Detect which cell encompasses the target text, then output its (x, y) center coordinate. 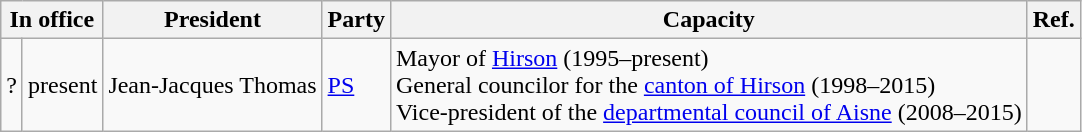
President (212, 20)
In office (52, 20)
Capacity (708, 20)
? (12, 85)
PS (356, 85)
Jean-Jacques Thomas (212, 85)
Mayor of Hirson (1995–present)General councilor for the canton of Hirson (1998–2015)Vice-president of the departmental council of Aisne (2008–2015) (708, 85)
present (62, 85)
Ref. (1054, 20)
Party (356, 20)
